Provide the [x, y] coordinate of the cell's center where the given text is located.  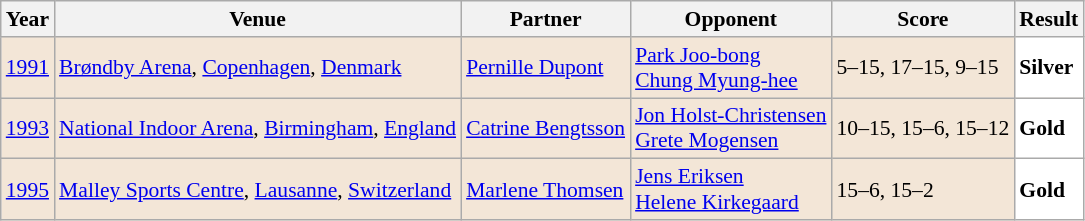
Partner [546, 19]
National Indoor Arena, Birmingham, England [258, 128]
1995 [28, 190]
1993 [28, 128]
Year [28, 19]
Park Joo-bong Chung Myung-hee [730, 68]
Score [922, 19]
Malley Sports Centre, Lausanne, Switzerland [258, 190]
5–15, 17–15, 9–15 [922, 68]
15–6, 15–2 [922, 190]
Pernille Dupont [546, 68]
Silver [1048, 68]
Catrine Bengtsson [546, 128]
1991 [28, 68]
10–15, 15–6, 15–12 [922, 128]
Venue [258, 19]
Brøndby Arena, Copenhagen, Denmark [258, 68]
Marlene Thomsen [546, 190]
Result [1048, 19]
Jon Holst-Christensen Grete Mogensen [730, 128]
Jens Eriksen Helene Kirkegaard [730, 190]
Opponent [730, 19]
